Determine the (x, y) coordinate at the center of the cell enclosing the given text.  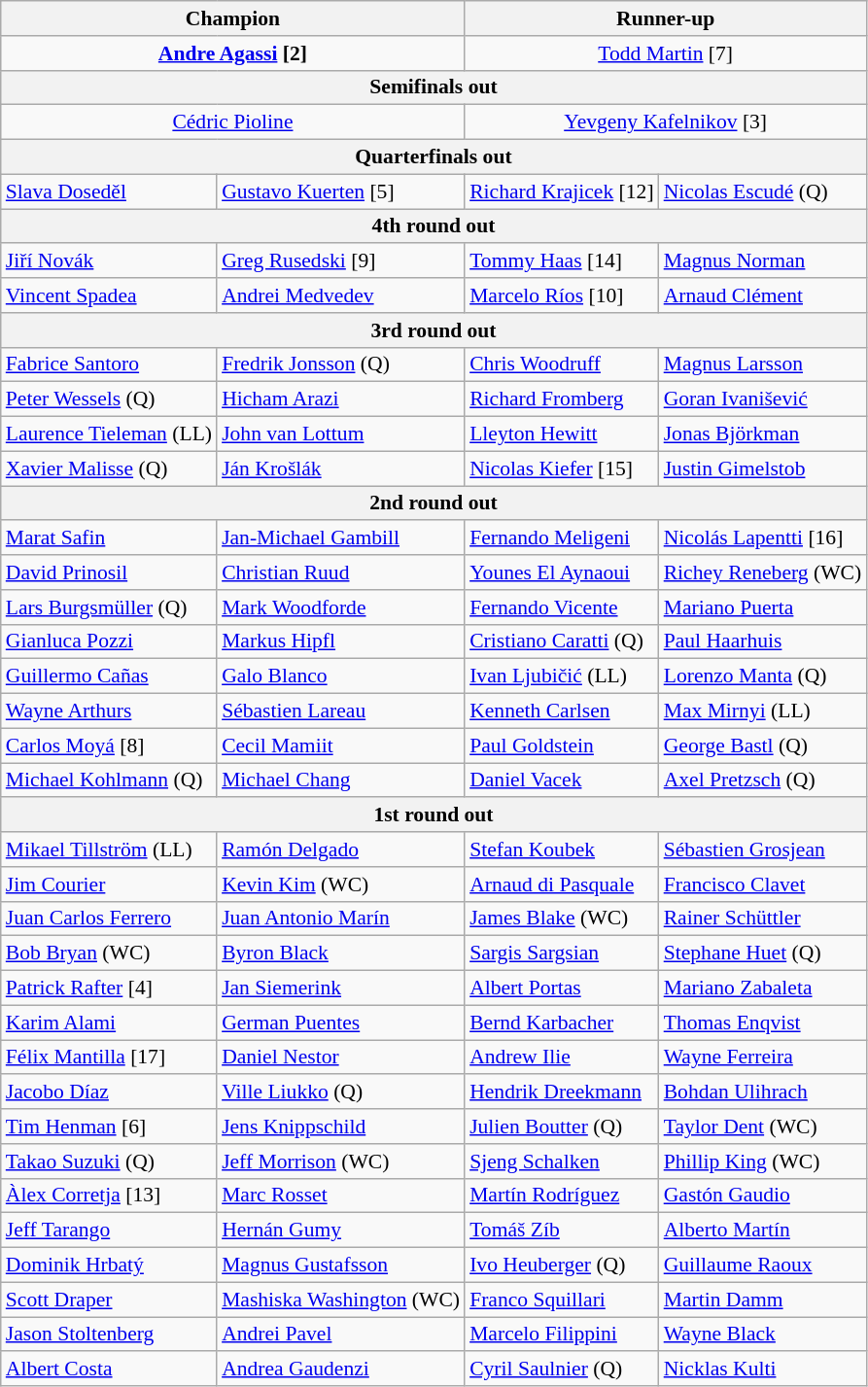
Fabrice Santoro (109, 364)
Takao Suzuki (Q) (109, 1162)
Arnaud Clément (763, 295)
Paul Goldstein (562, 746)
Albert Costa (109, 1370)
Dominik Hrbatý (109, 1266)
James Blake (WC) (562, 919)
Mikael Tillström (LL) (109, 850)
George Bastl (Q) (763, 746)
Cristiano Caratti (Q) (562, 641)
Bohdan Ulihrach (763, 1092)
Hernán Gumy (340, 1231)
Rainer Schüttler (763, 919)
David Prinosil (109, 572)
Chris Woodruff (562, 364)
Guillermo Cañas (109, 676)
Fredrik Jonsson (Q) (340, 364)
Richard Krajicek [12] (562, 191)
Lleyton Hewitt (562, 434)
Jiří Novák (109, 261)
Cyril Saulnier (Q) (562, 1370)
Sébastien Lareau (340, 711)
Nicklas Kulti (763, 1370)
Gastón Gaudio (763, 1196)
Jonas Björkman (763, 434)
Ramón Delgado (340, 850)
Magnus Larsson (763, 364)
Mark Woodforde (340, 607)
Runner-up (665, 18)
Marcelo Filippini (562, 1335)
Markus Hipfl (340, 641)
Cédric Pioline (233, 122)
4th round out (434, 226)
Hicham Arazi (340, 399)
Ján Krošlák (340, 468)
Quarterfinals out (434, 157)
Andrew Ilie (562, 1058)
Yevgeny Kafelnikov [3] (665, 122)
Slava Doseděl (109, 191)
Kevin Kim (WC) (340, 884)
Marcelo Ríos [10] (562, 295)
Nicolas Escudé (Q) (763, 191)
Mariano Puerta (763, 607)
Jeff Tarango (109, 1231)
Magnus Gustafsson (340, 1266)
Michael Chang (340, 780)
Ivan Ljubičić (LL) (562, 676)
Wayne Ferreira (763, 1058)
Peter Wessels (Q) (109, 399)
Justin Gimelstob (763, 468)
Mashiska Washington (WC) (340, 1300)
German Puentes (340, 1023)
Vincent Spadea (109, 295)
Andrei Medvedev (340, 295)
Daniel Nestor (340, 1058)
John van Lottum (340, 434)
Juan Antonio Marín (340, 919)
Greg Rusedski [9] (340, 261)
1st round out (434, 815)
Christian Ruud (340, 572)
Xavier Malisse (Q) (109, 468)
Sargis Sargsian (562, 954)
Todd Martin [7] (665, 53)
Taylor Dent (WC) (763, 1127)
Mariano Zabaleta (763, 988)
Magnus Norman (763, 261)
Félix Mantilla [17] (109, 1058)
Francisco Clavet (763, 884)
Ville Liukko (Q) (340, 1092)
Julien Boutter (Q) (562, 1127)
Fernando Vicente (562, 607)
Byron Black (340, 954)
Laurence Tieleman (LL) (109, 434)
Max Mirnyi (LL) (763, 711)
Àlex Corretja [13] (109, 1196)
Jan-Michael Gambill (340, 538)
Tommy Haas [14] (562, 261)
Champion (233, 18)
Gustavo Kuerten [5] (340, 191)
Paul Haarhuis (763, 641)
Franco Squillari (562, 1300)
Karim Alami (109, 1023)
Tim Henman [6] (109, 1127)
Thomas Enqvist (763, 1023)
Jeff Morrison (WC) (340, 1162)
Patrick Rafter [4] (109, 988)
Bernd Karbacher (562, 1023)
Nicolás Lapentti [16] (763, 538)
Albert Portas (562, 988)
Alberto Martín (763, 1231)
Nicolas Kiefer [15] (562, 468)
Jim Courier (109, 884)
Fernando Meligeni (562, 538)
Richard Fromberg (562, 399)
Andrei Pavel (340, 1335)
Jens Knippschild (340, 1127)
Wayne Black (763, 1335)
Jan Siemerink (340, 988)
Richey Reneberg (WC) (763, 572)
Martín Rodríguez (562, 1196)
Hendrik Dreekmann (562, 1092)
Martin Damm (763, 1300)
Carlos Moyá [8] (109, 746)
Andre Agassi [2] (233, 53)
Stephane Huet (Q) (763, 954)
Phillip King (WC) (763, 1162)
Cecil Mamiit (340, 746)
Guillaume Raoux (763, 1266)
2nd round out (434, 503)
Michael Kohlmann (Q) (109, 780)
Marat Safin (109, 538)
Jacobo Díaz (109, 1092)
Goran Ivanišević (763, 399)
Kenneth Carlsen (562, 711)
Bob Bryan (WC) (109, 954)
Axel Pretzsch (Q) (763, 780)
Sébastien Grosjean (763, 850)
Arnaud di Pasquale (562, 884)
Galo Blanco (340, 676)
Sjeng Schalken (562, 1162)
Tomáš Zíb (562, 1231)
Jason Stoltenberg (109, 1335)
Juan Carlos Ferrero (109, 919)
Lorenzo Manta (Q) (763, 676)
Gianluca Pozzi (109, 641)
Andrea Gaudenzi (340, 1370)
Semifinals out (434, 87)
Younes El Aynaoui (562, 572)
Daniel Vacek (562, 780)
3rd round out (434, 330)
Wayne Arthurs (109, 711)
Scott Draper (109, 1300)
Ivo Heuberger (Q) (562, 1266)
Lars Burgsmüller (Q) (109, 607)
Marc Rosset (340, 1196)
Stefan Koubek (562, 850)
